Identify which cell holds the provided text, then report its (x, y) central coordinate. 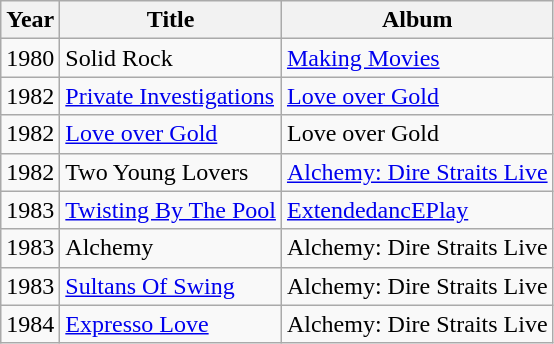
Private Investigations (171, 96)
Making Movies (417, 58)
Twisting By The Pool (171, 210)
Expresso Love (171, 324)
Sultans Of Swing (171, 286)
Album (417, 20)
Solid Rock (171, 58)
Two Young Lovers (171, 172)
1984 (30, 324)
Title (171, 20)
1980 (30, 58)
Alchemy (171, 248)
Year (30, 20)
ExtendedancEPlay (417, 210)
